Identify which cell holds the provided text, then report its [x, y] central coordinate. 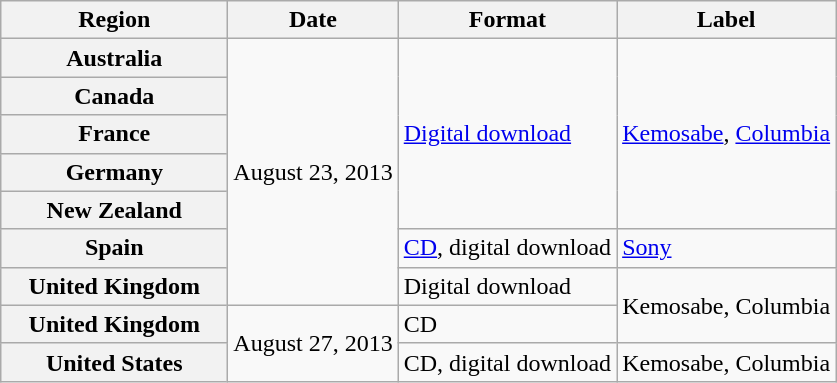
United States [114, 362]
New Zealand [114, 210]
Germany [114, 172]
August 27, 2013 [313, 343]
Spain [114, 248]
Date [313, 20]
Label [726, 20]
Australia [114, 58]
Region [114, 20]
Sony [726, 248]
France [114, 134]
August 23, 2013 [313, 172]
CD [507, 324]
Canada [114, 96]
Format [507, 20]
